Return [X, Y] of the center of cell containing provided text 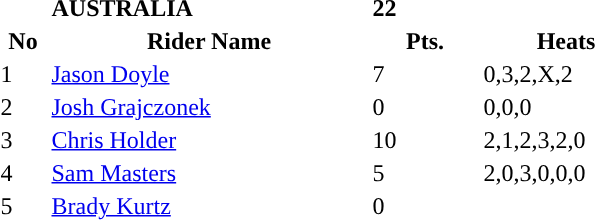
5 [425, 173]
Rider Name [209, 41]
Sam Masters [209, 173]
Chris Holder [209, 140]
Josh Grajczonek [209, 107]
10 [425, 140]
Jason Doyle [209, 74]
0 [425, 107]
Pts. [425, 41]
7 [425, 74]
